Find where the given text appears and provide that cell's center as [x, y] coordinate. 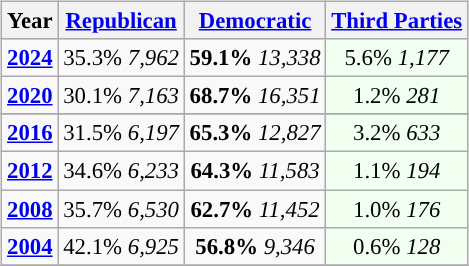
65.3% 12,827 [255, 133]
1.2% 281 [397, 96]
42.1% 6,925 [121, 246]
5.6% 1,177 [397, 58]
30.1% 7,163 [121, 96]
2016 [30, 133]
Year [30, 21]
1.0% 176 [397, 209]
31.5% 6,197 [121, 133]
3.2% 633 [397, 133]
35.3% 7,962 [121, 58]
1.1% 194 [397, 171]
34.6% 6,233 [121, 171]
56.8% 9,346 [255, 246]
Republican [121, 21]
62.7% 11,452 [255, 209]
2012 [30, 171]
2024 [30, 58]
35.7% 6,530 [121, 209]
68.7% 16,351 [255, 96]
Third Parties [397, 21]
64.3% 11,583 [255, 171]
Democratic [255, 21]
2020 [30, 96]
2004 [30, 246]
59.1% 13,338 [255, 58]
0.6% 128 [397, 246]
2008 [30, 209]
